Return [x, y] of the center of cell containing provided text 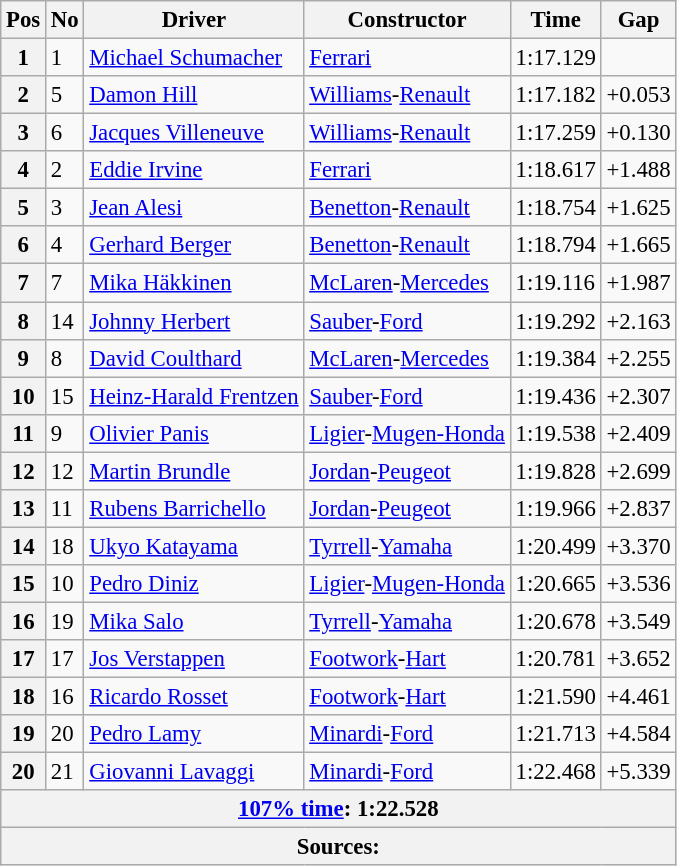
13 [24, 509]
1:17.182 [556, 95]
No [65, 20]
Ukyo Katayama [194, 546]
21 [65, 772]
+0.053 [638, 95]
+1.488 [638, 170]
+1.665 [638, 245]
107% time: 1:22.528 [338, 809]
+1.987 [638, 283]
1:20.678 [556, 621]
Time [556, 20]
Martin Brundle [194, 471]
Gap [638, 20]
1:17.259 [556, 133]
1:20.499 [556, 546]
Pos [24, 20]
Olivier Panis [194, 433]
Jean Alesi [194, 208]
Johnny Herbert [194, 321]
+5.339 [638, 772]
Driver [194, 20]
+3.652 [638, 659]
+4.461 [638, 697]
1:20.665 [556, 584]
Mika Salo [194, 621]
Rubens Barrichello [194, 509]
1:19.966 [556, 509]
1:17.129 [556, 58]
+3.370 [638, 546]
1:20.781 [556, 659]
1:19.116 [556, 283]
+0.130 [638, 133]
Heinz-Harald Frentzen [194, 396]
+2.409 [638, 433]
+2.163 [638, 321]
+4.584 [638, 734]
Pedro Diniz [194, 584]
1:21.713 [556, 734]
Mika Häkkinen [194, 283]
Jos Verstappen [194, 659]
David Coulthard [194, 358]
Sources: [338, 847]
1:18.794 [556, 245]
+2.255 [638, 358]
Gerhard Berger [194, 245]
Jacques Villeneuve [194, 133]
1:18.754 [556, 208]
+2.699 [638, 471]
Eddie Irvine [194, 170]
Damon Hill [194, 95]
1:18.617 [556, 170]
1:19.384 [556, 358]
1:19.292 [556, 321]
+3.536 [638, 584]
Constructor [407, 20]
Michael Schumacher [194, 58]
+2.837 [638, 509]
1:19.436 [556, 396]
1:19.828 [556, 471]
+2.307 [638, 396]
+1.625 [638, 208]
1:22.468 [556, 772]
Ricardo Rosset [194, 697]
Giovanni Lavaggi [194, 772]
Pedro Lamy [194, 734]
1:19.538 [556, 433]
1:21.590 [556, 697]
+3.549 [638, 621]
